Extract the [x, y] coordinate from the center of the cell holding the provided text.  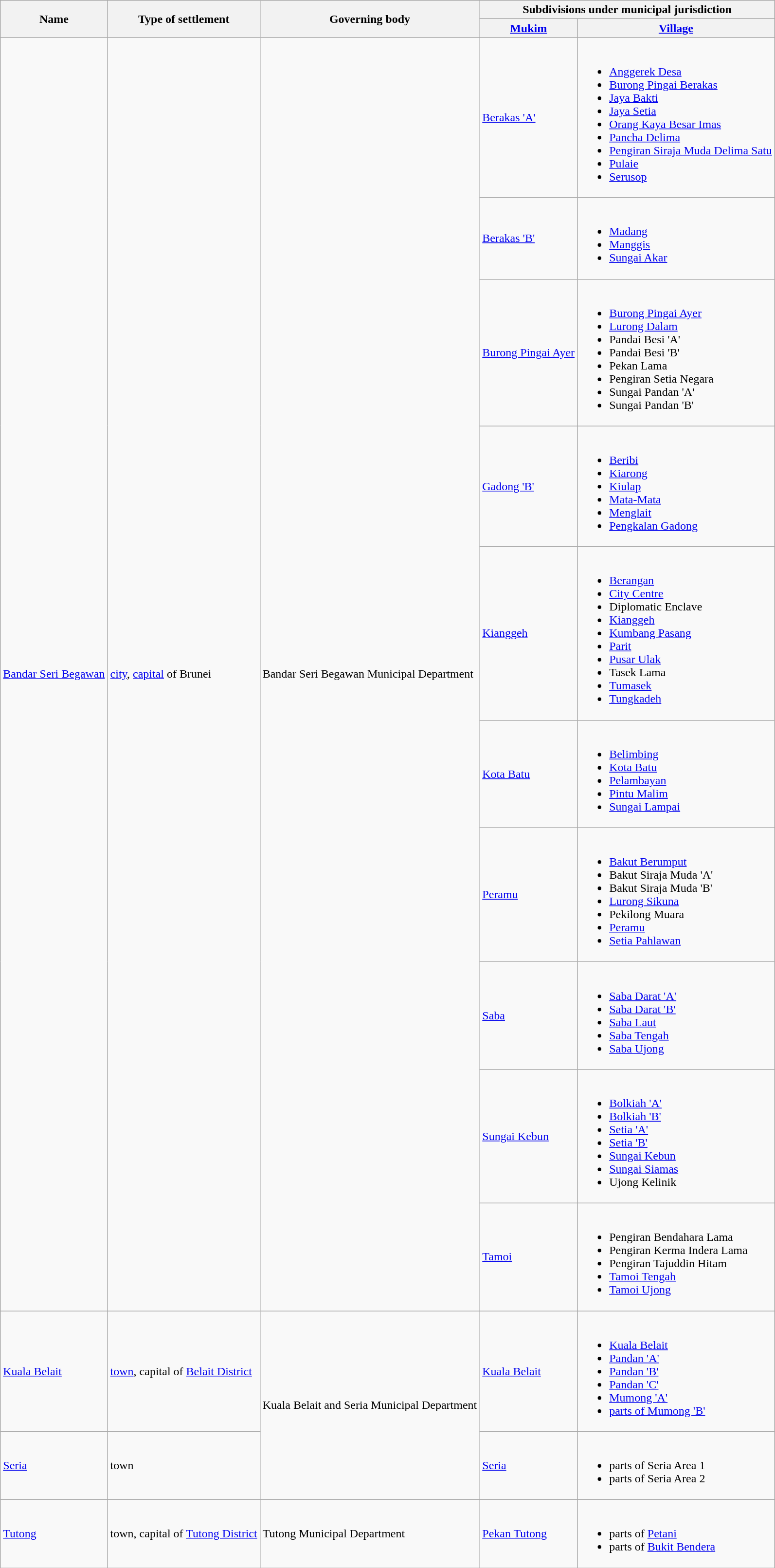
BeribiKiarongKiulapMata-MataMenglaitPengkalan Gadong [676, 486]
Pekan Tutong [528, 1534]
Bakut BerumputBakut Siraja Muda 'A'Bakut Siraja Muda 'B'Lurong SikunaPekilong MuaraPeramuSetia Pahlawan [676, 895]
Bandar Seri Begawan [54, 674]
city, capital of Brunei [184, 674]
Bolkiah 'A'Bolkiah 'B'Setia 'A'Setia 'B'Sungai KebunSungai SiamasUjong Kelinik [676, 1136]
BeranganCity CentreDiplomatic EnclaveKianggehKumbang PasangParitPusar UlakTasek LamaTumasekTungkadeh [676, 633]
Name [54, 19]
MadangManggisSungai Akar [676, 239]
Saba Darat 'A'Saba Darat 'B'Saba LautSaba TengahSaba Ujong [676, 1015]
Kuala Belait and Seria Municipal Department [370, 1405]
parts of Petaniparts of Bukit Bendera [676, 1534]
town, capital of Belait District [184, 1371]
Pengiran Bendahara LamaPengiran Kerma Indera LamaPengiran Tajuddin HitamTamoi TengahTamoi Ujong [676, 1257]
Burong Pingai Ayer [528, 352]
Subdivisions under municipal jurisdiction [628, 10]
Mukim [528, 28]
Sungai Kebun [528, 1136]
Berakas 'B' [528, 239]
Village [676, 28]
town, capital of Tutong District [184, 1534]
Peramu [528, 895]
Gadong 'B' [528, 486]
Kota Batu [528, 774]
parts of Seria Area 1parts of Seria Area 2 [676, 1466]
Bandar Seri Begawan Municipal Department [370, 674]
Tamoi [528, 1257]
Burong Pingai AyerLurong DalamPandai Besi 'A'Pandai Besi 'B'Pekan LamaPengiran Setia NegaraSungai Pandan 'A'Sungai Pandan 'B' [676, 352]
BelimbingKota BatuPelambayanPintu MalimSungai Lampai [676, 774]
Type of settlement [184, 19]
Kianggeh [528, 633]
Kuala BelaitPandan 'A'Pandan 'B'Pandan 'C'Mumong 'A'parts of Mumong 'B' [676, 1371]
Governing body [370, 19]
Anggerek DesaBurong Pingai BerakasJaya BaktiJaya SetiaOrang Kaya Besar ImasPancha DelimaPengiran Siraja Muda Delima SatuPulaieSerusop [676, 118]
Saba [528, 1015]
Tutong Municipal Department [370, 1534]
Tutong [54, 1534]
Berakas 'A' [528, 118]
town [184, 1466]
